Extract the [x, y] coordinate from the center of the cell holding the provided text.  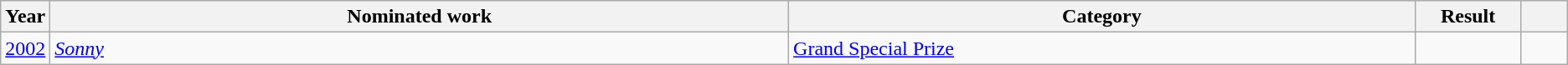
2002 [25, 48]
Sonny [420, 48]
Grand Special Prize [1102, 48]
Category [1102, 17]
Year [25, 17]
Nominated work [420, 17]
Result [1467, 17]
